Capture the cell that displays the provided text and extract its [x, y] central coordinate. 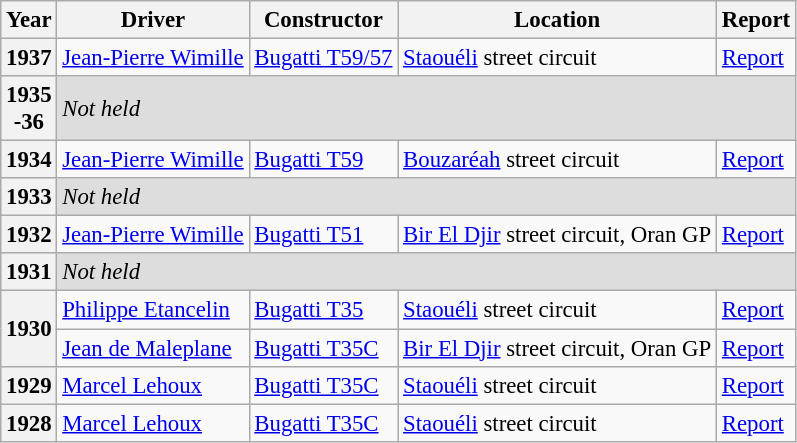
Constructor [324, 20]
1931 [29, 273]
1928 [29, 423]
1932 [29, 235]
Bugatti T51 [324, 235]
1930 [29, 328]
1937 [29, 58]
Year [29, 20]
Philippe Etancelin [153, 310]
Driver [153, 20]
Bugatti T59/57 [324, 58]
Jean de Maleplane [153, 348]
Bugatti T59 [324, 160]
1935-36 [29, 108]
Location [558, 20]
1933 [29, 197]
1929 [29, 385]
Bugatti T35 [324, 310]
Bouzaréah street circuit [558, 160]
1934 [29, 160]
